Return [X, Y] of the center of cell containing provided text 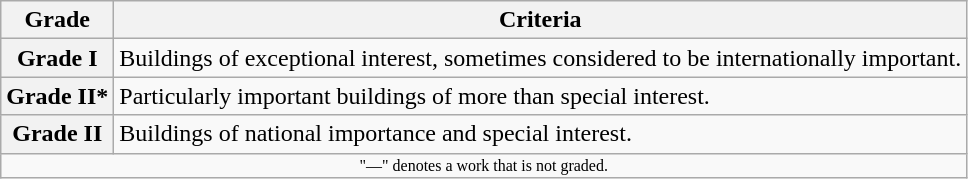
Grade II [58, 134]
Buildings of exceptional interest, sometimes considered to be internationally important. [540, 58]
Criteria [540, 20]
"—" denotes a work that is not graded. [484, 165]
Buildings of national importance and special interest. [540, 134]
Grade [58, 20]
Particularly important buildings of more than special interest. [540, 96]
Grade I [58, 58]
Grade II* [58, 96]
